Locate the cell with the specified text and output its [X, Y] center coordinate. 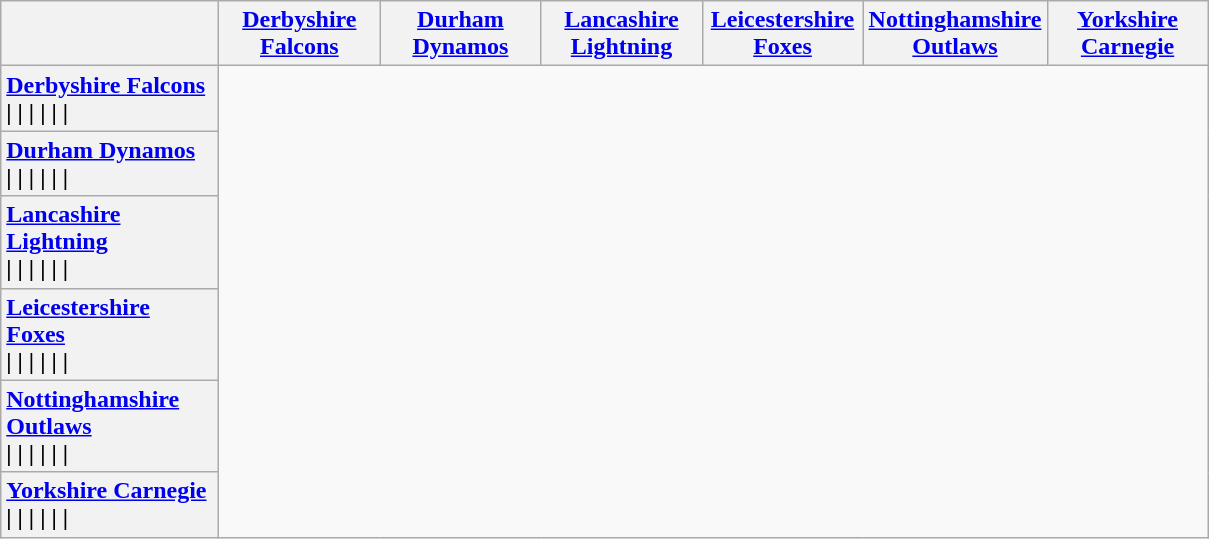
Lancashire Lightning | | | | | | [110, 242]
Leicestershire Foxes | | | | | | [110, 334]
Yorkshire Carnegie | | | | | | [110, 504]
Nottinghamshire Outlaws | | | | | | [110, 426]
Yorkshire Carnegie [1128, 34]
Leicestershire Foxes [782, 34]
Lancashire Lightning [622, 34]
Derbyshire Falcons [300, 34]
Durham Dynamos [460, 34]
Nottinghamshire Outlaws [955, 34]
Derbyshire Falcons | | | | | | [110, 98]
Durham Dynamos | | | | | | [110, 164]
